Identify which cell holds the provided text, then report its (X, Y) central coordinate. 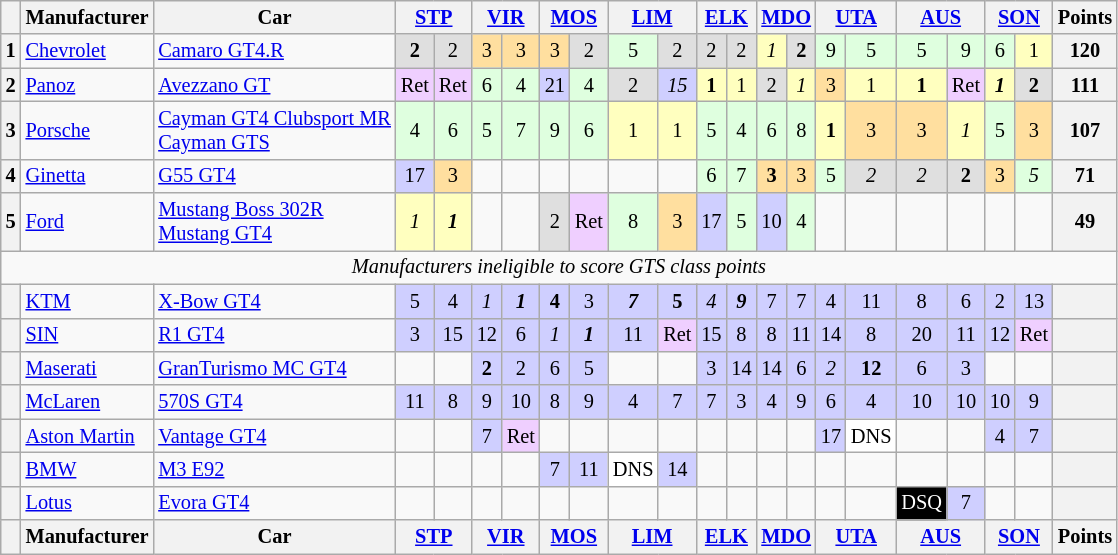
Aston Martin (88, 436)
Cayman GT4 Clubsport MRCayman GTS (274, 130)
SIN (88, 335)
G55 GT4 (274, 176)
Ford (88, 222)
120 (1085, 51)
21 (555, 85)
Lotus (88, 503)
111 (1085, 85)
107 (1085, 130)
Evora GT4 (274, 503)
Ginetta (88, 176)
GranTurismo MC GT4 (274, 368)
BMW (88, 469)
13 (1034, 301)
570S GT4 (274, 402)
Vantage GT4 (274, 436)
M3 E92 (274, 469)
Avezzano GT (274, 85)
Mustang Boss 302RMustang GT4 (274, 222)
X-Bow GT4 (274, 301)
R1 GT4 (274, 335)
Porsche (88, 130)
71 (1085, 176)
Panoz (88, 85)
49 (1085, 222)
Chevrolet (88, 51)
Maserati (88, 368)
20 (921, 335)
Camaro GT4.R (274, 51)
DSQ (921, 503)
Manufacturers ineligible to score GTS class points (559, 267)
McLaren (88, 402)
KTM (88, 301)
